Identify which cell holds the provided text, then report its (x, y) central coordinate. 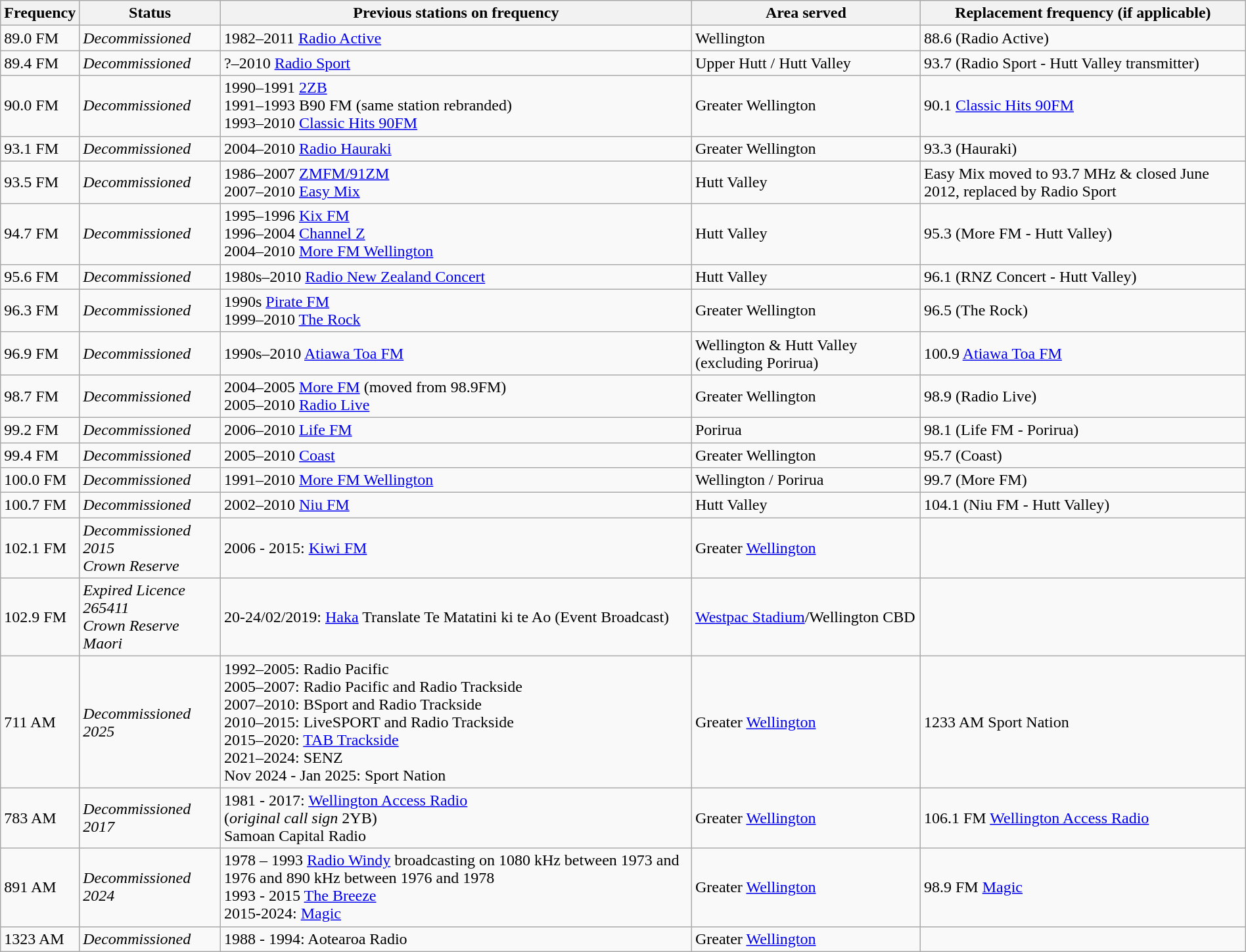
89.4 FM (40, 63)
1995–1996 Kix FM 1996–2004 Channel Z 2004–2010 More FM Wellington (456, 234)
93.7 (Radio Sport - Hutt Valley transmitter) (1083, 63)
Status (150, 13)
95.3 (More FM - Hutt Valley) (1083, 234)
98.1 (Life FM - Porirua) (1083, 430)
Replacement frequency (if applicable) (1083, 13)
93.5 FM (40, 183)
100.7 FM (40, 505)
Upper Hutt / Hutt Valley (806, 63)
106.1 FM Wellington Access Radio (1083, 818)
102.9 FM (40, 618)
1986–2007 ZMFM/91ZM 2007–2010 Easy Mix (456, 183)
2004–2005 More FM (moved from 98.9FM) 2005–2010 Radio Live (456, 396)
Area served (806, 13)
1981 - 2017: Wellington Access Radio (original call sign 2YB) Samoan Capital Radio (456, 818)
1988 - 1994: Aotearoa Radio (456, 939)
Porirua (806, 430)
102.1 FM (40, 548)
1233 AM Sport Nation (1083, 722)
100.9 Atiawa Toa FM (1083, 353)
95.7 (Coast) (1083, 455)
100.0 FM (40, 480)
99.7 (More FM) (1083, 480)
Expired Licence 265411Crown Reserve Maori (150, 618)
2006–2010 Life FM (456, 430)
88.6 (Radio Active) (1083, 38)
99.2 FM (40, 430)
1978 – 1993 Radio Windy broadcasting on 1080 kHz between 1973 and 1976 and 890 kHz between 1976 and 1978 1993 - 2015 The Breeze 2015-2024: Magic (456, 887)
98.9 (Radio Live) (1083, 396)
Easy Mix moved to 93.7 MHz & closed June 2012, replaced by Radio Sport (1083, 183)
20-24/02/2019: Haka Translate Te Matatini ki te Ao (Event Broadcast) (456, 618)
90.1 Classic Hits 90FM (1083, 106)
104.1 (Niu FM - Hutt Valley) (1083, 505)
96.9 FM (40, 353)
1323 AM (40, 939)
98.9 FM Magic (1083, 887)
Westpac Stadium/Wellington CBD (806, 618)
1980s–2010 Radio New Zealand Concert (456, 277)
96.1 (RNZ Concert - Hutt Valley) (1083, 277)
98.7 FM (40, 396)
90.0 FM (40, 106)
783 AM (40, 818)
Decommissioned 2025 (150, 722)
1982–2011 Radio Active (456, 38)
93.3 (Hauraki) (1083, 148)
99.4 FM (40, 455)
891 AM (40, 887)
96.3 FM (40, 310)
95.6 FM (40, 277)
89.0 FM (40, 38)
2005–2010 Coast (456, 455)
1990–1991 2ZB 1991–1993 B90 FM (same station rebranded) 1993–2010 Classic Hits 90FM (456, 106)
2004–2010 Radio Hauraki (456, 148)
2002–2010 Niu FM (456, 505)
Decommissioned 2024 (150, 887)
1990s–2010 Atiawa Toa FM (456, 353)
Wellington / Porirua (806, 480)
Wellington & Hutt Valley (excluding Porirua) (806, 353)
96.5 (The Rock) (1083, 310)
?–2010 Radio Sport (456, 63)
711 AM (40, 722)
93.1 FM (40, 148)
1991–2010 More FM Wellington (456, 480)
2006 - 2015: Kiwi FM (456, 548)
Decommissioned 2015 Crown Reserve (150, 548)
94.7 FM (40, 234)
Previous stations on frequency (456, 13)
Wellington (806, 38)
1990s Pirate FM 1999–2010 The Rock (456, 310)
Decommissioned 2017 (150, 818)
Frequency (40, 13)
